Provide the (x, y) coordinate of the cell's center where the given text is located.  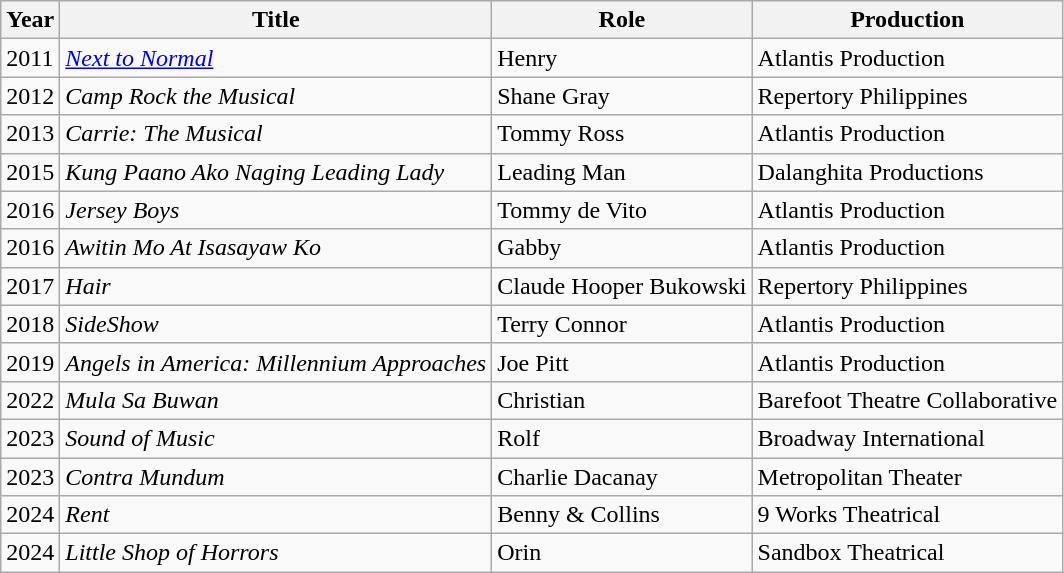
Tommy de Vito (622, 210)
Joe Pitt (622, 362)
Tommy Ross (622, 134)
Year (30, 20)
Orin (622, 553)
Henry (622, 58)
2022 (30, 400)
Contra Mundum (276, 477)
Awitin Mo At Isasayaw Ko (276, 248)
Little Shop of Horrors (276, 553)
Shane Gray (622, 96)
Charlie Dacanay (622, 477)
Christian (622, 400)
Benny & Collins (622, 515)
Rent (276, 515)
Barefoot Theatre Collaborative (907, 400)
Title (276, 20)
Angels in America: Millennium Approaches (276, 362)
Sound of Music (276, 438)
2013 (30, 134)
Gabby (622, 248)
Broadway International (907, 438)
Kung Paano Ako Naging Leading Lady (276, 172)
Dalanghita Productions (907, 172)
Role (622, 20)
Leading Man (622, 172)
Rolf (622, 438)
Sandbox Theatrical (907, 553)
2018 (30, 324)
Jersey Boys (276, 210)
Camp Rock the Musical (276, 96)
2017 (30, 286)
2015 (30, 172)
Carrie: The Musical (276, 134)
Mula Sa Buwan (276, 400)
Next to Normal (276, 58)
2011 (30, 58)
9 Works Theatrical (907, 515)
Production (907, 20)
Claude Hooper Bukowski (622, 286)
Terry Connor (622, 324)
Hair (276, 286)
SideShow (276, 324)
2012 (30, 96)
2019 (30, 362)
Metropolitan Theater (907, 477)
